Output the [x, y] coordinate of the center of the cell containing the given text.  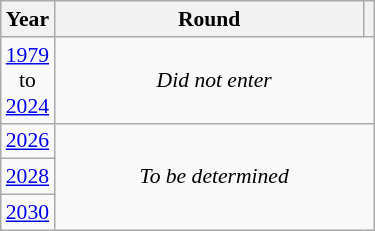
2030 [28, 213]
Did not enter [214, 80]
Year [28, 19]
1979to2024 [28, 80]
Round [209, 19]
2028 [28, 177]
To be determined [214, 176]
2026 [28, 141]
